Return the [x, y] coordinate for the center point of the cell that contains the specified text.  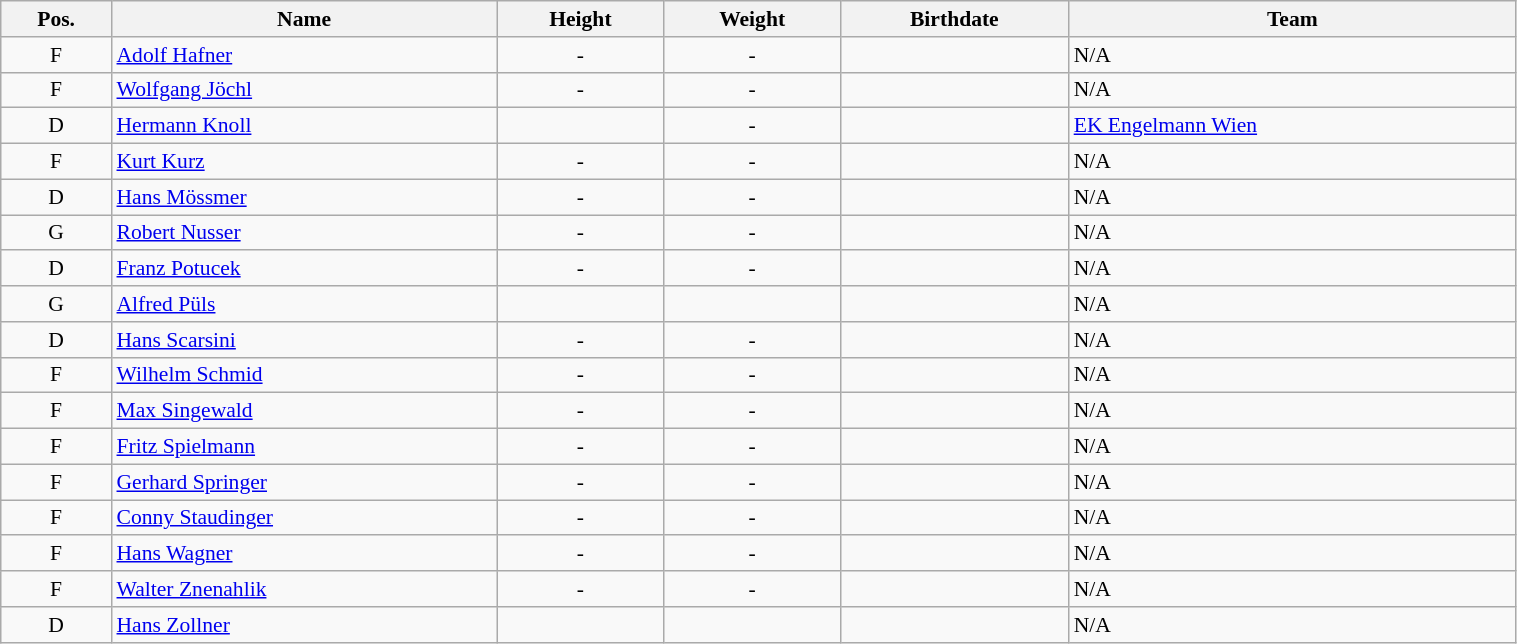
Weight [752, 19]
Conny Staudinger [304, 518]
Robert Nusser [304, 233]
Hans Wagner [304, 554]
Franz Potucek [304, 269]
Birthdate [954, 19]
Walter Znenahlik [304, 589]
Hans Scarsini [304, 340]
Wolfgang Jöchl [304, 90]
Hans Mössmer [304, 197]
Adolf Hafner [304, 55]
Max Singewald [304, 411]
Hermann Knoll [304, 126]
Team [1292, 19]
Pos. [56, 19]
Alfred Püls [304, 304]
Hans Zollner [304, 625]
Name [304, 19]
Height [581, 19]
Wilhelm Schmid [304, 375]
Gerhard Springer [304, 482]
EK Engelmann Wien [1292, 126]
Kurt Kurz [304, 162]
Fritz Spielmann [304, 447]
